Determine the (X, Y) coordinate at the center of the cell enclosing the given text.  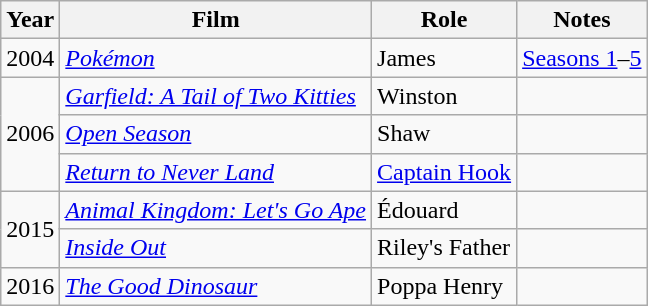
Poppa Henry (444, 286)
Seasons 1–5 (582, 58)
Édouard (444, 210)
Return to Never Land (216, 172)
2004 (30, 58)
The Good Dinosaur (216, 286)
Year (30, 20)
Film (216, 20)
Inside Out (216, 248)
Garfield: A Tail of Two Kitties (216, 96)
Captain Hook (444, 172)
Animal Kingdom: Let's Go Ape (216, 210)
James (444, 58)
Shaw (444, 134)
Open Season (216, 134)
Winston (444, 96)
Notes (582, 20)
2016 (30, 286)
Pokémon (216, 58)
2006 (30, 134)
Role (444, 20)
Riley's Father (444, 248)
2015 (30, 229)
